Output the (X, Y) coordinate of the center of the cell containing the given text.  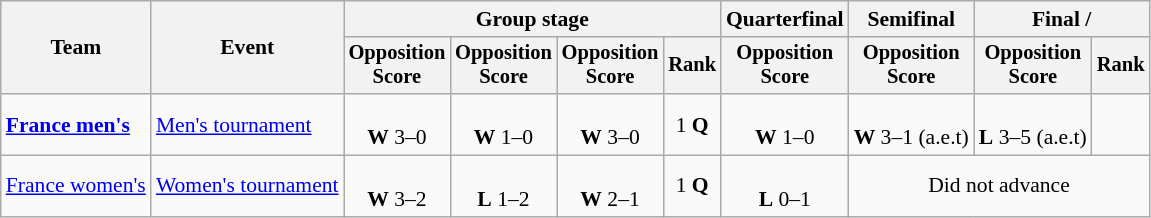
Women's tournament (248, 186)
Quarterfinal (785, 19)
Did not advance (1000, 186)
France women's (76, 186)
Men's tournament (248, 124)
L 0–1 (785, 186)
W 3–1 (a.e.t) (912, 124)
Final / (1062, 19)
Group stage (532, 19)
France men's (76, 124)
L 3–5 (a.e.t) (1033, 124)
W 2–1 (610, 186)
Team (76, 48)
L 1–2 (504, 186)
W 3–2 (398, 186)
Event (248, 48)
Semifinal (912, 19)
